Provide the [x, y] coordinate of the cell's center where the given text is located.  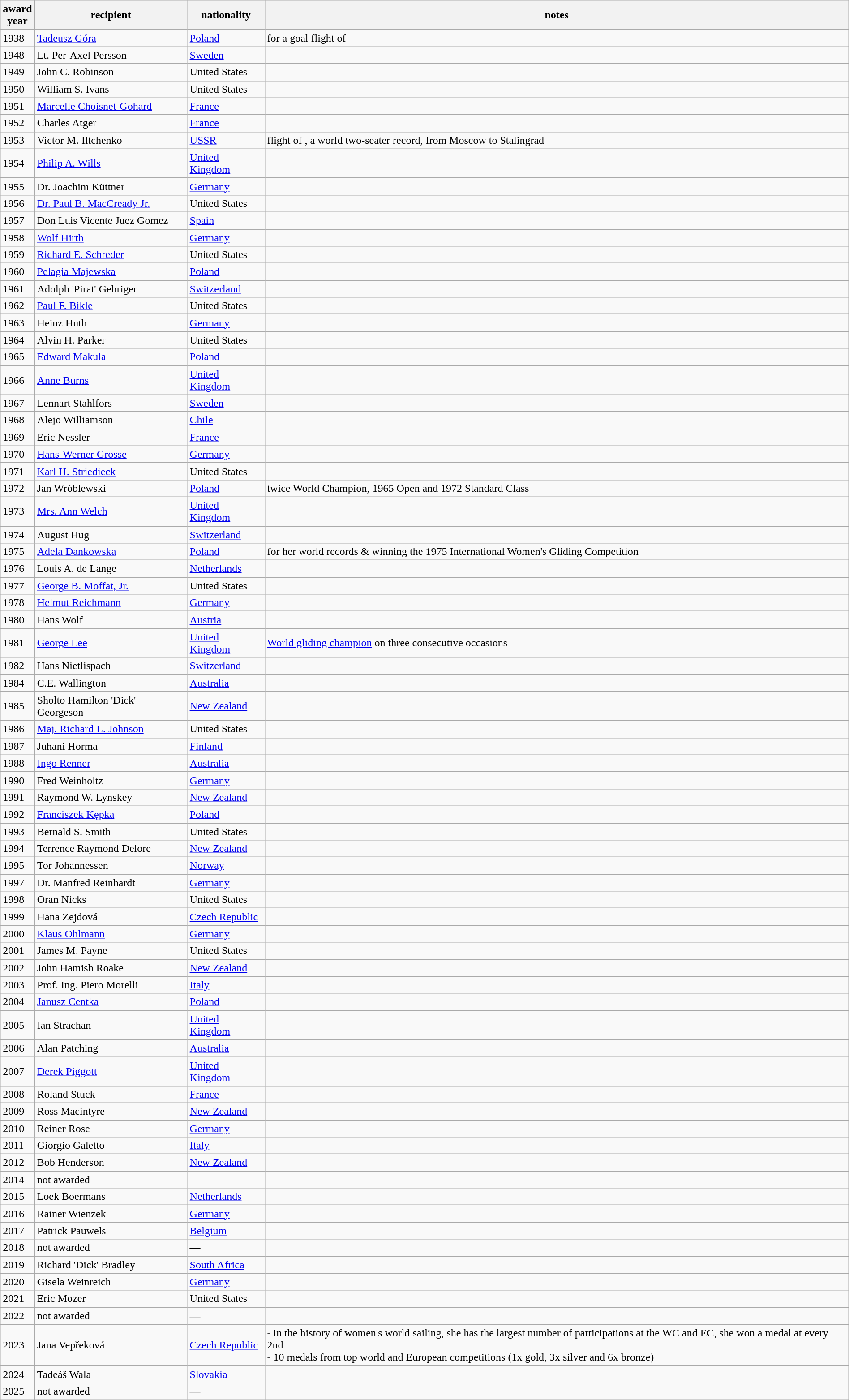
Raymond W. Lynskey [111, 797]
Slovakia [226, 1374]
1957 [17, 220]
Eric Nessler [111, 437]
for a goal flight of [557, 38]
Derek Piggott [111, 1071]
Tadeusz Góra [111, 38]
South Africa [226, 1265]
notes [557, 15]
USSR [226, 140]
Marcelle Choisnet-Gohard [111, 106]
Hans-Werner Grosse [111, 454]
Jana Vepřeková [111, 1345]
1992 [17, 814]
flight of , a world two-seater record, from Moscow to Stalingrad [557, 140]
Bob Henderson [111, 1163]
1982 [17, 666]
Philip A. Wills [111, 163]
1999 [17, 917]
2012 [17, 1163]
Alan Patching [111, 1048]
Richard E. Schreder [111, 255]
2002 [17, 968]
Gisela Weinreich [111, 1282]
2007 [17, 1071]
1938 [17, 38]
Lt. Per-Axel Persson [111, 55]
Hans Nietlispach [111, 666]
Austria [226, 620]
2021 [17, 1299]
2000 [17, 934]
Karl H. Striedieck [111, 471]
1954 [17, 163]
2015 [17, 1197]
2017 [17, 1231]
1978 [17, 603]
1950 [17, 89]
1968 [17, 420]
1997 [17, 883]
Adolph 'Pirat' Gehriger [111, 289]
Sholto Hamilton 'Dick' Georgeson [111, 706]
1959 [17, 255]
1993 [17, 832]
1984 [17, 683]
2005 [17, 1025]
nationality [226, 15]
John Hamish Roake [111, 968]
1981 [17, 643]
James M. Payne [111, 951]
Terrence Raymond Delore [111, 849]
C.E. Wallington [111, 683]
Dr. Paul B. MacCready Jr. [111, 203]
Jan Wróblewski [111, 488]
Paul F. Bikle [111, 306]
George B. Moffat, Jr. [111, 586]
1980 [17, 620]
2018 [17, 1248]
Helmut Reichmann [111, 603]
1974 [17, 534]
2011 [17, 1146]
Oran Nicks [111, 900]
1955 [17, 186]
Roland Stuck [111, 1094]
1958 [17, 238]
Charles Atger [111, 123]
Chile [226, 420]
Rainer Wienzek [111, 1214]
Norway [226, 866]
August Hug [111, 534]
1991 [17, 797]
1972 [17, 488]
1960 [17, 272]
Alejo Williamson [111, 420]
Tadeáš Wala [111, 1374]
1966 [17, 380]
1988 [17, 763]
Juhani Horma [111, 746]
Heinz Huth [111, 323]
2008 [17, 1094]
2025 [17, 1391]
Klaus Ohlmann [111, 934]
1953 [17, 140]
1990 [17, 780]
for her world records & winning the 1975 International Women's Gliding Competition [557, 552]
twice World Champion, 1965 Open and 1972 Standard Class [557, 488]
Hans Wolf [111, 620]
2014 [17, 1180]
Pelagia Majewska [111, 272]
2006 [17, 1048]
Janusz Centka [111, 1002]
2024 [17, 1374]
Giorgio Galetto [111, 1146]
World gliding champion on three consecutive occasions [557, 643]
1994 [17, 849]
Anne Burns [111, 380]
Richard 'Dick' Bradley [111, 1265]
1949 [17, 72]
1964 [17, 340]
William S. Ivans [111, 89]
Belgium [226, 1231]
2004 [17, 1002]
1961 [17, 289]
recipient [111, 15]
2020 [17, 1282]
1965 [17, 357]
Dr. Joachim Küttner [111, 186]
Bernald S. Smith [111, 832]
2022 [17, 1316]
1998 [17, 900]
Lennart Stahlfors [111, 403]
Adela Dankowska [111, 552]
1956 [17, 203]
Reiner Rose [111, 1128]
awardyear [17, 15]
Spain [226, 220]
Edward Makula [111, 357]
1962 [17, 306]
1971 [17, 471]
1963 [17, 323]
Patrick Pauwels [111, 1231]
1985 [17, 706]
1986 [17, 729]
1970 [17, 454]
1952 [17, 123]
Tor Johannessen [111, 866]
Finland [226, 746]
Franciszek Kępka [111, 814]
1975 [17, 552]
Ian Strachan [111, 1025]
Prof. Ing. Piero Morelli [111, 985]
2023 [17, 1345]
1987 [17, 746]
Mrs. Ann Welch [111, 511]
2010 [17, 1128]
2019 [17, 1265]
1967 [17, 403]
1969 [17, 437]
Victor M. Iltchenko [111, 140]
Ross Macintyre [111, 1111]
Louis A. de Lange [111, 569]
1976 [17, 569]
2009 [17, 1111]
1948 [17, 55]
Alvin H. Parker [111, 340]
Ingo Renner [111, 763]
1977 [17, 586]
2016 [17, 1214]
2001 [17, 951]
Maj. Richard L. Johnson [111, 729]
Wolf Hirth [111, 238]
Fred Weinholtz [111, 780]
George Lee [111, 643]
Eric Mozer [111, 1299]
1995 [17, 866]
1973 [17, 511]
Dr. Manfred Reinhardt [111, 883]
John C. Robinson [111, 72]
1951 [17, 106]
Don Luis Vicente Juez Gomez [111, 220]
2003 [17, 985]
Hana Zejdová [111, 917]
Loek Boermans [111, 1197]
